Return (X, Y) of the center of cell containing provided text 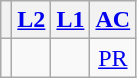
L2 (32, 20)
PR (113, 58)
L1 (70, 20)
AC (113, 20)
